Search for the cell housing the specified text and yield its (X, Y) center coordinate. 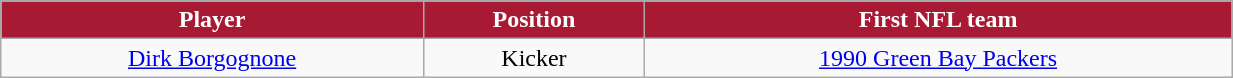
1990 Green Bay Packers (938, 58)
Dirk Borgognone (212, 58)
Kicker (534, 58)
First NFL team (938, 20)
Player (212, 20)
Position (534, 20)
